For the text-containing cell, return its midpoint in [x, y] coordinate format. 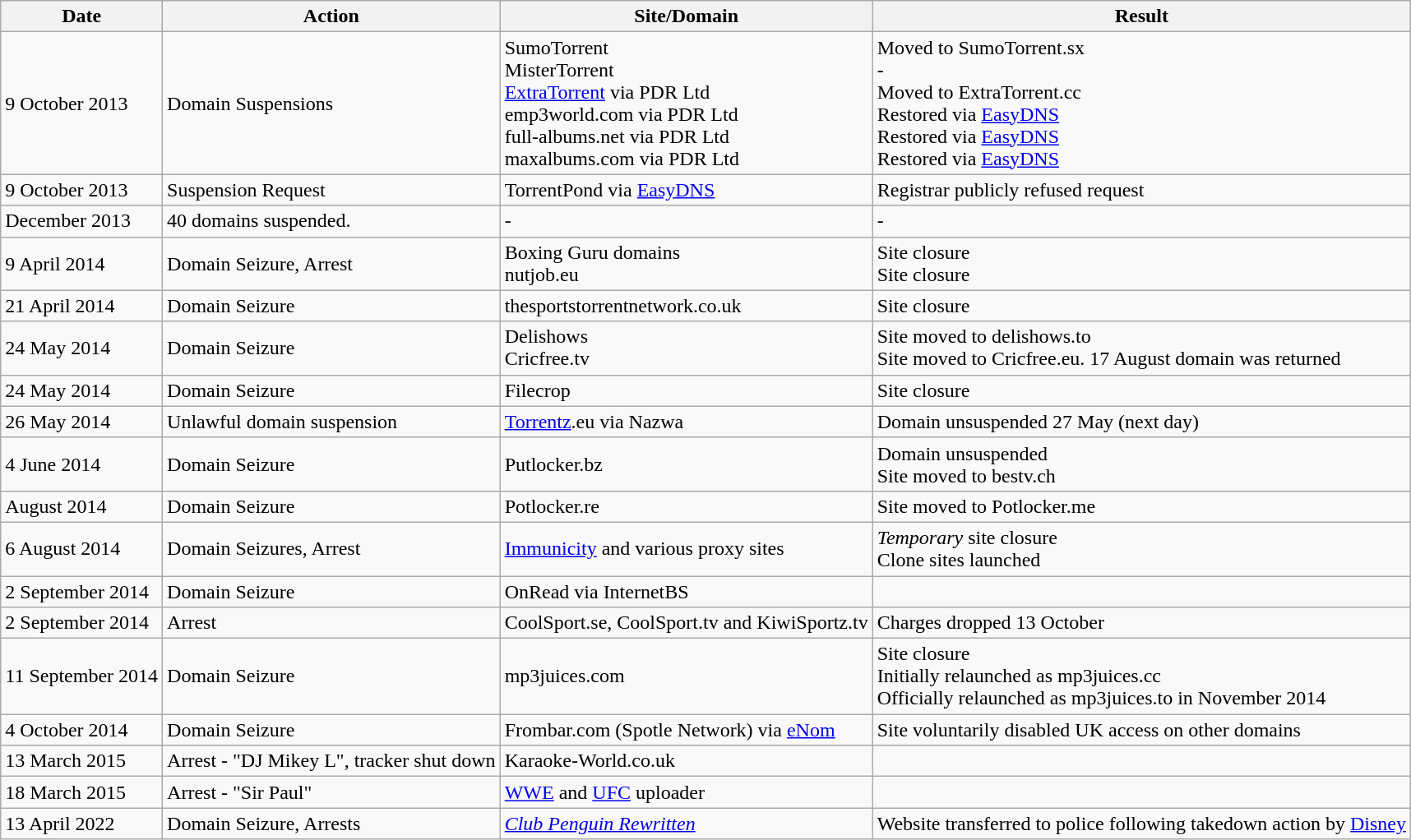
Site closure Initially relaunched as mp3juices.ccOfficially relaunched as mp3juices.to in November 2014 [1141, 676]
4 October 2014 [82, 730]
Domain Seizure, Arrest [332, 263]
11 September 2014 [82, 676]
Domain unsuspended 27 May (next day) [1141, 422]
Registrar publicly refused request [1141, 190]
Charges dropped 13 October [1141, 623]
Site moved to delishows.toSite moved to Cricfree.eu. 17 August domain was returned [1141, 348]
6 August 2014 [82, 549]
DelishowsCricfree.tv [686, 348]
Arrest - "DJ Mikey L", tracker shut down [332, 761]
Potlocker.re [686, 506]
Filecrop [686, 390]
Site closureSite closure [1141, 263]
August 2014 [82, 506]
Result [1141, 16]
WWE and UFC uploader [686, 792]
13 March 2015 [82, 761]
18 March 2015 [82, 792]
CoolSport.se, CoolSport.tv and KiwiSportz.tv [686, 623]
Club Penguin Rewritten [686, 824]
Action [332, 16]
Arrest [332, 623]
Arrest - "Sir Paul" [332, 792]
40 domains suspended. [332, 221]
26 May 2014 [82, 422]
Suspension Request [332, 190]
SumoTorrent MisterTorrent ExtraTorrent via PDR Ltd emp3world.com via PDR Ltd full-albums.net via PDR Ltd maxalbums.com via PDR Ltd [686, 104]
21 April 2014 [82, 306]
Domain unsuspended Site moved to bestv.ch [1141, 464]
OnRead via InternetBS [686, 591]
thesportstorrentnetwork.co.uk [686, 306]
Boxing Guru domainsnutjob.eu [686, 263]
Website transferred to police following takedown action by Disney [1141, 824]
Site moved to Potlocker.me [1141, 506]
Domain Seizure, Arrests [332, 824]
Site voluntarily disabled UK access on other domains [1141, 730]
Date [82, 16]
December 2013 [82, 221]
Domain Seizures, Arrest [332, 549]
9 April 2014 [82, 263]
Karaoke-World.co.uk [686, 761]
13 April 2022 [82, 824]
Putlocker.bz [686, 464]
4 June 2014 [82, 464]
Frombar.com (Spotle Network) via eNom [686, 730]
Unlawful domain suspension [332, 422]
Immunicity and various proxy sites [686, 549]
Domain Suspensions [332, 104]
Moved to SumoTorrent.sx-Moved to ExtraTorrent.ccRestored via EasyDNSRestored via EasyDNSRestored via EasyDNS [1141, 104]
Temporary site closureClone sites launched [1141, 549]
Site/Domain [686, 16]
TorrentPond via EasyDNS [686, 190]
mp3juices.com [686, 676]
Torrentz.eu via Nazwa [686, 422]
